Return [X, Y] of the center of cell containing provided text 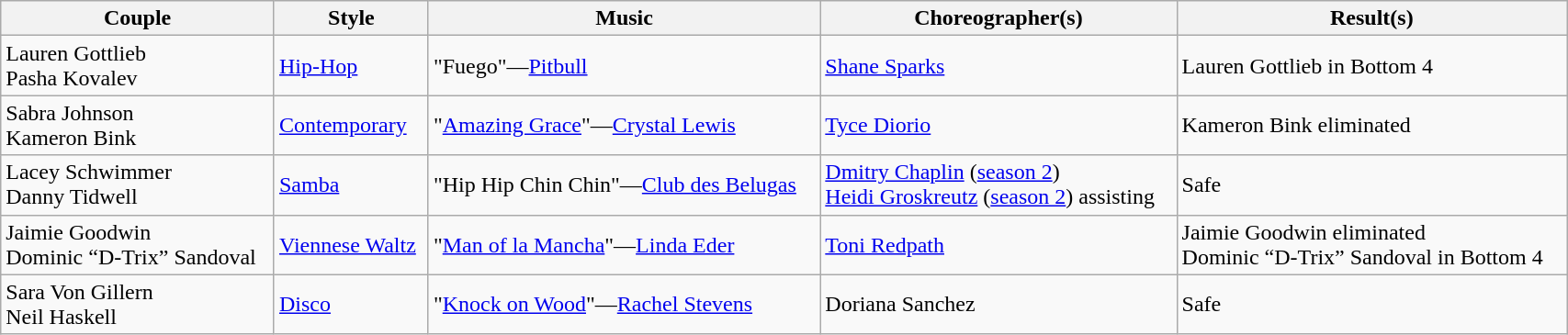
Shane Sparks [998, 66]
Doriana Sanchez [998, 305]
Sara Von Gillern Neil Haskell [138, 305]
"Knock on Wood"—Rachel Stevens [624, 305]
Couple [138, 18]
Hip-Hop [351, 66]
Tyce Diorio [998, 125]
Disco [351, 305]
Kameron Bink eliminated [1372, 125]
Contemporary [351, 125]
Jaimie Goodwin Dominic “D-Trix” Sandoval [138, 244]
Lauren Gottlieb in Bottom 4 [1372, 66]
"Man of la Mancha"—Linda Eder [624, 244]
Lauren Gottlieb Pasha Kovalev [138, 66]
Jaimie Goodwin eliminated Dominic “D-Trix” Sandoval in Bottom 4 [1372, 244]
Samba [351, 185]
Choreographer(s) [998, 18]
"Fuego"—Pitbull [624, 66]
"Amazing Grace"—Crystal Lewis [624, 125]
Result(s) [1372, 18]
"Hip Hip Chin Chin"—Club des Belugas [624, 185]
Viennese Waltz [351, 244]
Style [351, 18]
Dmitry Chaplin (season 2) Heidi Groskreutz (season 2) assisting [998, 185]
Lacey Schwimmer Danny Tidwell [138, 185]
Music [624, 18]
Sabra Johnson Kameron Bink [138, 125]
Toni Redpath [998, 244]
